Identify which cell holds the provided text, then report its [X, Y] central coordinate. 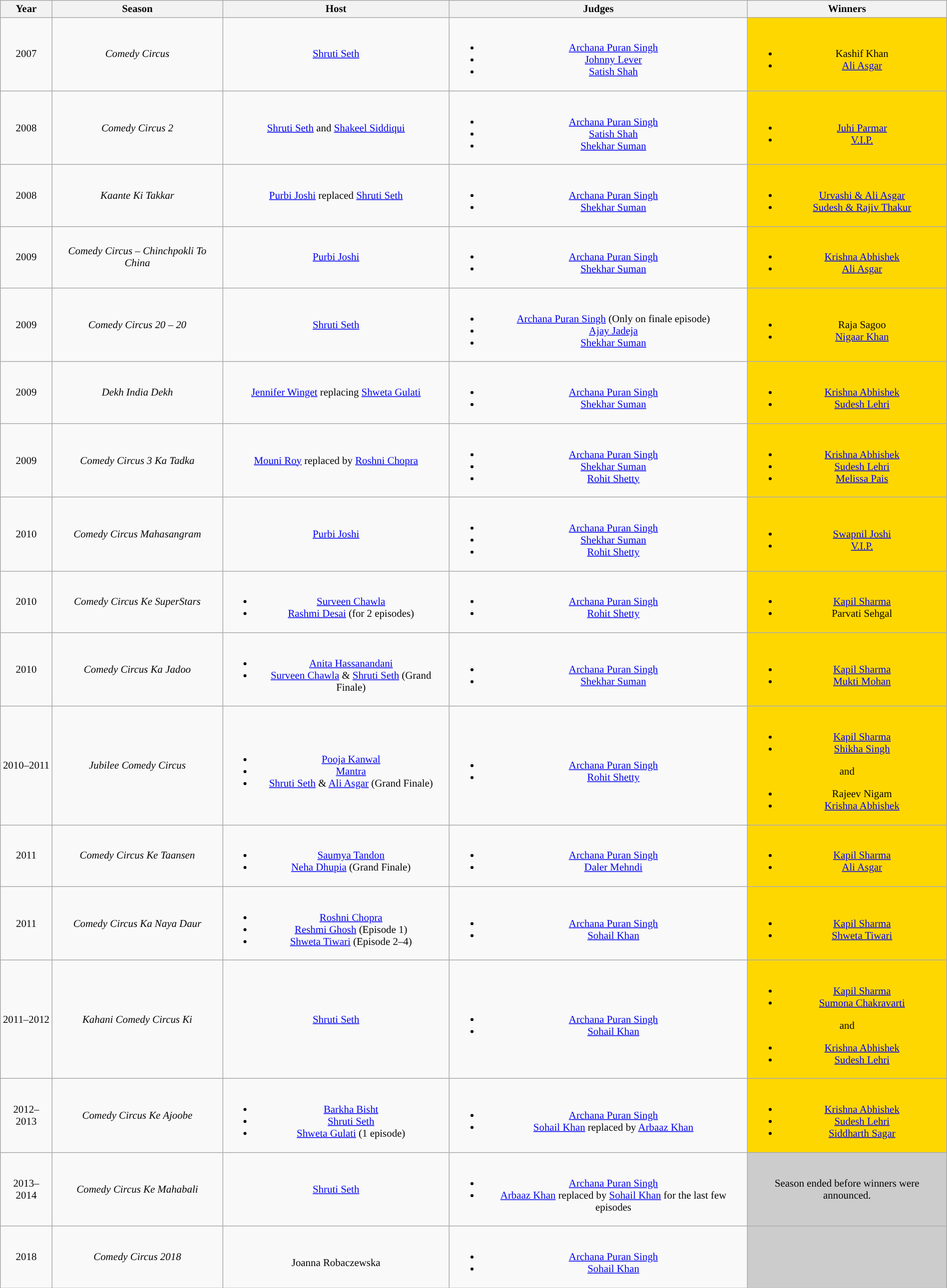
Kahani Comedy Circus Ki [137, 1020]
Kapil SharmaShikha SinghandRajeev NigamKrishna Abhishek [847, 765]
Kapil SharmaMukti Mohan [847, 670]
Saumya TandonNeha Dhupia (Grand Finale) [336, 856]
Roshni ChopraReshmi Ghosh (Episode 1)Shweta Tiwari (Episode 2–4) [336, 923]
Archana Puran SinghJohnny LeverSatish Shah [598, 54]
Archana Puran SinghSohail Khan replaced by Arbaaz Khan [598, 1116]
2012–2013 [26, 1116]
Kapil SharmaParvati Sehgal [847, 602]
Season [137, 9]
Kaante Ki Takkar [137, 196]
Archana Puran SinghSatish ShahShekhar Suman [598, 128]
Comedy Circus Ka Naya Daur [137, 923]
Comedy Circus 2 [137, 128]
Year [26, 9]
Purbi Joshi replaced Shruti Seth [336, 196]
Jennifer Winget replacing Shweta Gulati [336, 393]
Juhi ParmarV.I.P. [847, 128]
Pooja KanwalMantraShruti Seth & Ali Asgar (Grand Finale) [336, 765]
2013–2014 [26, 1189]
Kapil SharmaAli Asgar [847, 856]
Krishna AbhishekSudesh LehriMelissa Pais [847, 460]
Swapnil JoshiV.I.P. [847, 534]
Shruti Seth and Shakeel Siddiqui [336, 128]
Dekh India Dekh [137, 393]
Comedy Circus Ke SuperStars [137, 602]
Archana Puran SinghArbaaz Khan replaced by Sohail Khan for the last few episodes [598, 1189]
Urvashi & Ali AsgarSudesh & Rajiv Thakur [847, 196]
Surveen ChawlaRashmi Desai (for 2 episodes) [336, 602]
Krishna AbhishekSudesh Lehri [847, 393]
Barkha BishtShruti SethShweta Gulati (1 episode) [336, 1116]
Kapil SharmaSumona ChakravartiandKrishna AbhishekSudesh Lehri [847, 1020]
Mouni Roy replaced by Roshni Chopra [336, 460]
Raja SagooNigaar Khan [847, 325]
Judges [598, 9]
2011–2012 [26, 1020]
Comedy Circus Mahasangram [137, 534]
Comedy Circus 20 – 20 [137, 325]
Comedy Circus 2018 [137, 1257]
Krishna AbhishekAli Asgar [847, 257]
Comedy Circus Ka Jadoo [137, 670]
Comedy Circus 3 Ka Tadka [137, 460]
Winners [847, 9]
Comedy Circus [137, 54]
Jubilee Comedy Circus [137, 765]
Archana Puran SinghDaler Mehndi [598, 856]
Krishna AbhishekSudesh LehriSiddharth Sagar [847, 1116]
Archana Puran Singh (Only on finale episode)Ajay JadejaShekhar Suman [598, 325]
Host [336, 9]
Comedy Circus – Chinchpokli To China [137, 257]
Comedy Circus Ke Taansen [137, 856]
Comedy Circus Ke Mahabali [137, 1189]
Kapil SharmaShweta Tiwari [847, 923]
Joanna Robaczewska [336, 1257]
Season ended before winners were announced. [847, 1189]
Kashif KhanAli Asgar [847, 54]
2010–2011 [26, 765]
Comedy Circus Ke Ajoobe [137, 1116]
Anita HassanandaniSurveen Chawla & Shruti Seth (Grand Finale) [336, 670]
2007 [26, 54]
2018 [26, 1257]
